Return (x, y) of the center of cell containing provided text 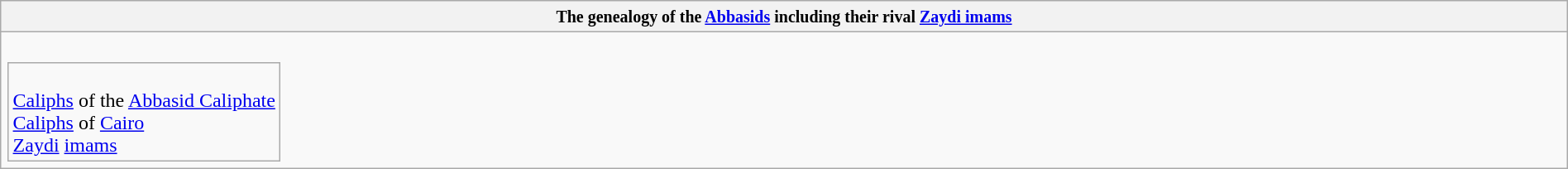
The genealogy of the Abbasids including their rival Zaydi imams (784, 17)
